Return [X, Y] of the center of cell containing provided text 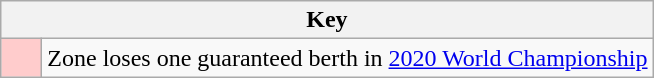
Zone loses one guaranteed berth in 2020 World Championship [348, 58]
Key [327, 20]
